Capture the cell that displays the provided text and extract its [x, y] central coordinate. 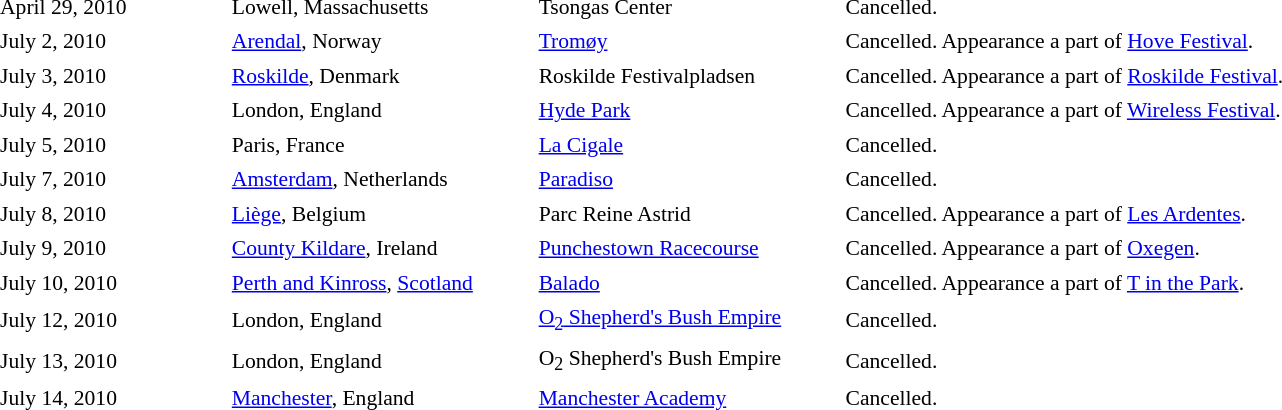
Parc Reine Astrid [688, 214]
Arendal, Norway [381, 42]
Hyde Park [688, 110]
Balado [688, 283]
Tromøy [688, 42]
County Kildare, Ireland [381, 248]
Amsterdam, Netherlands [381, 180]
Punchestown Racecourse [688, 248]
La Cigale [688, 145]
Paradiso [688, 180]
Roskilde, Denmark [381, 76]
Roskilde Festivalpladsen [688, 76]
Liège, Belgium [381, 214]
Perth and Kinross, Scotland [381, 283]
Paris, France [381, 145]
